Detect which cell encompasses the target text, then output its (x, y) center coordinate. 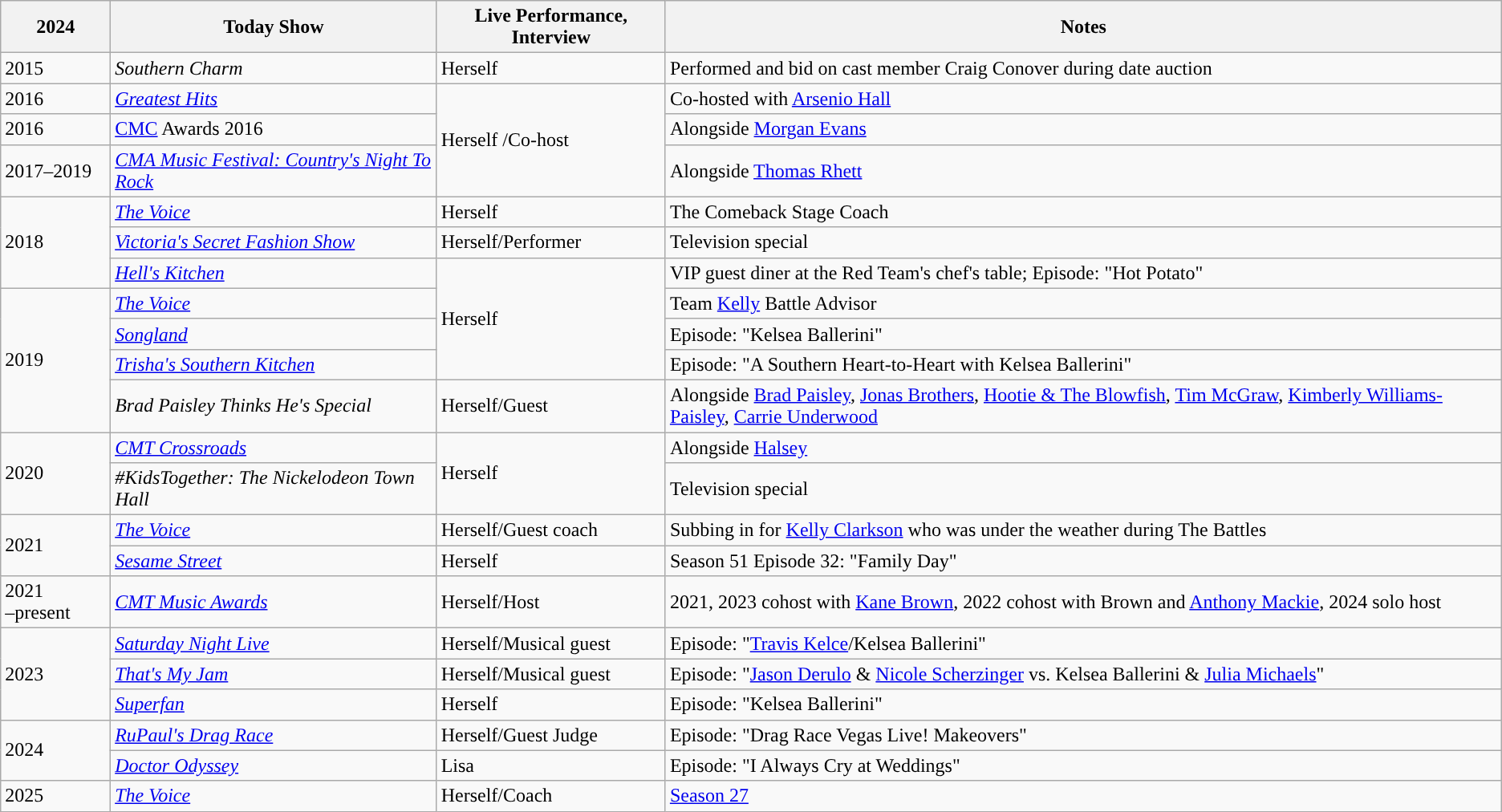
CMT Music Awards (274, 602)
Episode: "Travis Kelce/Kelsea Ballerini" (1083, 644)
Herself/Performer (550, 242)
CMT Crossroads (274, 447)
2019 (56, 359)
Co-hosted with Arsenio Hall (1083, 99)
Episode: "Drag Race Vegas Live! Makeovers" (1083, 735)
#KidsTogether: The Nickelodeon Town Hall (274, 489)
Saturday Night Live (274, 644)
Alongside Brad Paisley, Jonas Brothers, Hootie & The Blowfish, Tim McGraw, Kimberly Williams-Paisley, Carrie Underwood (1083, 406)
2021, 2023 cohost with Kane Brown, 2022 cohost with Brown and Anthony Mackie, 2024 solo host (1083, 602)
Alongside Thomas Rhett (1083, 170)
The Comeback Stage Coach (1083, 212)
Subbing in for Kelly Clarkson who was under the weather during The Battles (1083, 530)
Herself/Host (550, 602)
Herself/Guest (550, 406)
Sesame Street (274, 561)
2018 (56, 242)
Greatest Hits (274, 99)
Season 51 Episode 32: "Family Day" (1083, 561)
Doctor Odyssey (274, 765)
2017–2019 (56, 170)
Team Kelly Battle Advisor (1083, 303)
Episode: "Jason Derulo & Nicole Scherzinger vs. Kelsea Ballerini & Julia Michaels" (1083, 674)
Episode: "I Always Cry at Weddings" (1083, 765)
CMC Awards 2016 (274, 129)
Herself/Coach (550, 796)
Episode: "A Southern Heart-to-Heart with Kelsea Ballerini" (1083, 364)
Superfan (274, 704)
Herself/Guest coach (550, 530)
Lisa (550, 765)
2021 (56, 546)
2023 (56, 674)
Victoria's Secret Fashion Show (274, 242)
2020 (56, 473)
Hell's Kitchen (274, 273)
Today Show (274, 27)
RuPaul's Drag Race (274, 735)
2015 (56, 68)
Trisha's Southern Kitchen (274, 364)
CMA Music Festival: Country's Night To Rock (274, 170)
Performed and bid on cast member Craig Conover during date auction (1083, 68)
Notes (1083, 27)
That's My Jam (274, 674)
Season 27 (1083, 796)
VIP guest diner at the Red Team's chef's table; Episode: "Hot Potato" (1083, 273)
Live Performance, Interview (550, 27)
Herself /Co-host (550, 140)
Southern Charm (274, 68)
2025 (56, 796)
Alongside Morgan Evans (1083, 129)
Brad Paisley Thinks He's Special (274, 406)
Songland (274, 334)
Herself/Guest Judge (550, 735)
Alongside Halsey (1083, 447)
2021 –present (56, 602)
